Output the (x, y) coordinate of the center of the cell containing the given text.  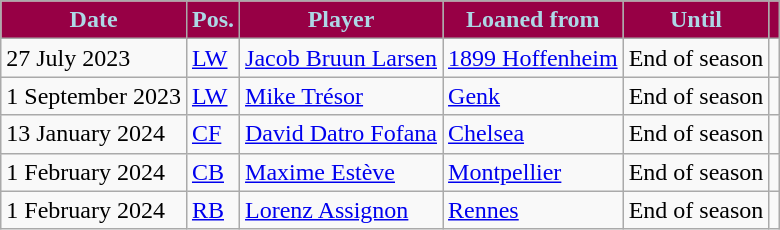
Chelsea (534, 134)
Maxime Estève (342, 172)
1899 Hoffenheim (534, 58)
Lorenz Assignon (342, 210)
Genk (534, 96)
Until (696, 20)
Date (94, 20)
13 January 2024 (94, 134)
Pos. (212, 20)
RB (212, 210)
Loaned from (534, 20)
Jacob Bruun Larsen (342, 58)
1 September 2023 (94, 96)
Mike Trésor (342, 96)
27 July 2023 (94, 58)
Rennes (534, 210)
CB (212, 172)
David Datro Fofana (342, 134)
Player (342, 20)
CF (212, 134)
Montpellier (534, 172)
